Return the (x, y) coordinate for the center point of the cell that contains the specified text.  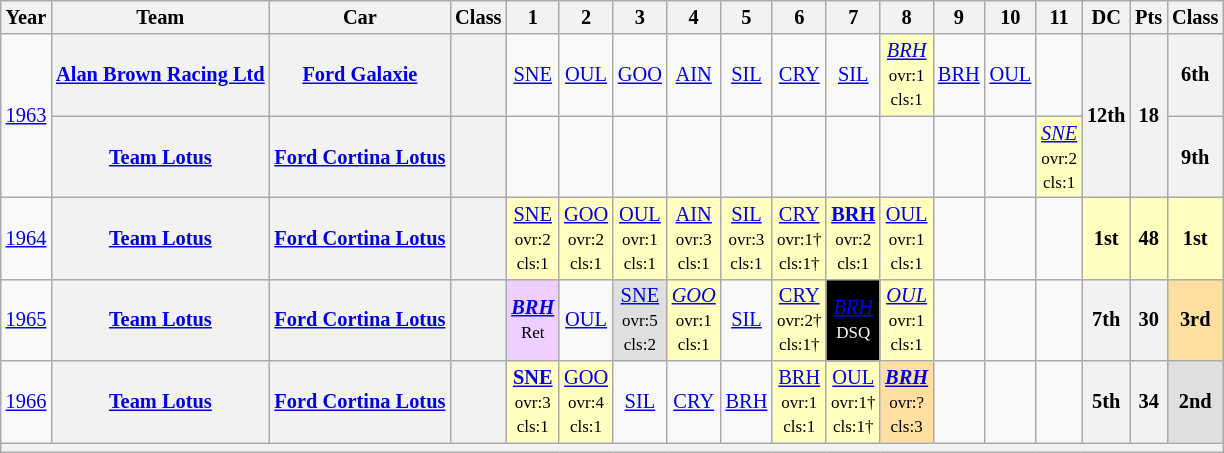
CRYovr:1†cls:1† (799, 238)
Alan Brown Racing Ltd (160, 75)
7th (1106, 320)
6th (1195, 75)
5th (1106, 402)
GOOovr:1cls:1 (694, 320)
2nd (1195, 402)
Year (26, 17)
GOOovr:4cls:1 (586, 402)
3rd (1195, 320)
DC (1106, 17)
BRHRet (532, 320)
CRYovr:2†cls:1† (799, 320)
30 (1148, 320)
18 (1148, 116)
1966 (26, 402)
BRHDSQ (853, 320)
Ford Galaxie (360, 75)
SILovr:3cls:1 (747, 238)
1965 (26, 320)
9th (1195, 157)
SNE (532, 75)
Pts (1148, 17)
GOOovr:2cls:1 (586, 238)
3 (640, 17)
SNEovr:5cls:2 (640, 320)
AIN (694, 75)
11 (1059, 17)
12th (1106, 116)
SNEovr:3cls:1 (532, 402)
Team (160, 17)
AINovr:3cls:1 (694, 238)
7 (853, 17)
34 (1148, 402)
48 (1148, 238)
BRHovr:2cls:1 (853, 238)
1963 (26, 116)
Car (360, 17)
1 (532, 17)
1964 (26, 238)
4 (694, 17)
8 (906, 17)
6 (799, 17)
GOO (640, 75)
2 (586, 17)
9 (959, 17)
10 (1011, 17)
OULovr:1†cls:1† (853, 402)
5 (747, 17)
BRHovr:?cls:3 (906, 402)
